For the text-containing cell, return its midpoint in (x, y) coordinate format. 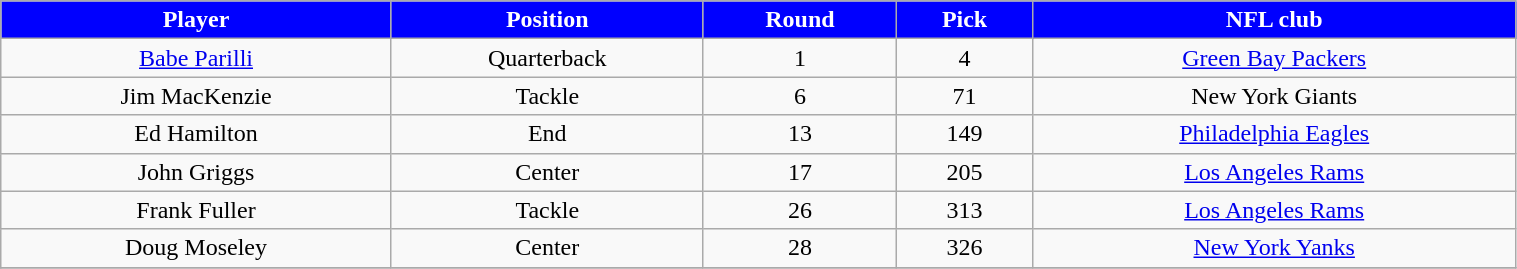
326 (965, 248)
17 (800, 172)
Frank Fuller (196, 210)
NFL club (1274, 20)
Philadelphia Eagles (1274, 134)
1 (800, 58)
149 (965, 134)
Jim MacKenzie (196, 96)
Round (800, 20)
26 (800, 210)
New York Yanks (1274, 248)
Green Bay Packers (1274, 58)
205 (965, 172)
Babe Parilli (196, 58)
John Griggs (196, 172)
Pick (965, 20)
4 (965, 58)
New York Giants (1274, 96)
71 (965, 96)
Position (547, 20)
Ed Hamilton (196, 134)
Quarterback (547, 58)
6 (800, 96)
End (547, 134)
313 (965, 210)
13 (800, 134)
28 (800, 248)
Player (196, 20)
Doug Moseley (196, 248)
